Determine the [X, Y] coordinate at the center of the cell enclosing the given text.  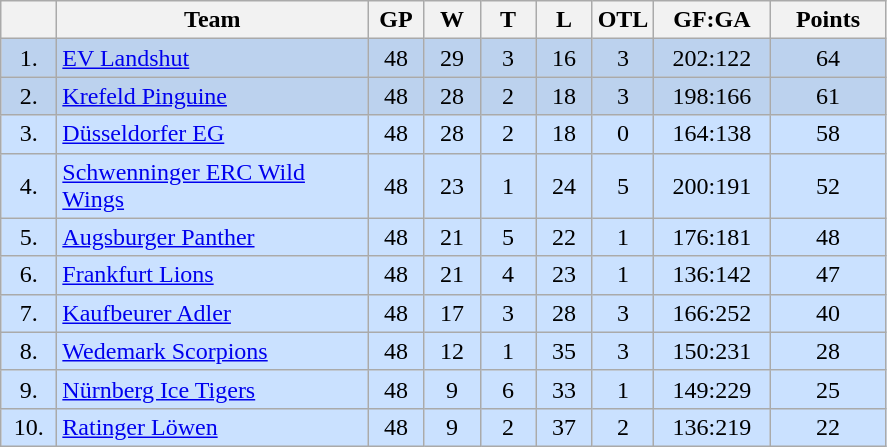
9. [29, 389]
4 [508, 275]
6. [29, 275]
EV Landshut [212, 58]
64 [828, 58]
Wedemark Scorpions [212, 351]
GP [396, 20]
W [452, 20]
Team [212, 20]
Kaufbeurer Adler [212, 313]
4. [29, 186]
1. [29, 58]
Ratinger Löwen [212, 427]
24 [564, 186]
Schwenninger ERC Wild Wings [212, 186]
8. [29, 351]
52 [828, 186]
7. [29, 313]
47 [828, 275]
T [508, 20]
164:138 [712, 134]
40 [828, 313]
GF:GA [712, 20]
Krefeld Pinguine [212, 96]
136:219 [712, 427]
37 [564, 427]
150:231 [712, 351]
198:166 [712, 96]
3. [29, 134]
25 [828, 389]
200:191 [712, 186]
136:142 [712, 275]
10. [29, 427]
176:181 [712, 237]
Frankfurt Lions [212, 275]
Düsseldorfer EG [212, 134]
166:252 [712, 313]
Augsburger Panther [212, 237]
2. [29, 96]
0 [623, 134]
OTL [623, 20]
Points [828, 20]
6 [508, 389]
202:122 [712, 58]
61 [828, 96]
33 [564, 389]
35 [564, 351]
Nürnberg Ice Tigers [212, 389]
12 [452, 351]
29 [452, 58]
16 [564, 58]
17 [452, 313]
5. [29, 237]
149:229 [712, 389]
58 [828, 134]
L [564, 20]
